From the cell containing the given text, extract its center point as (X, Y) coordinate. 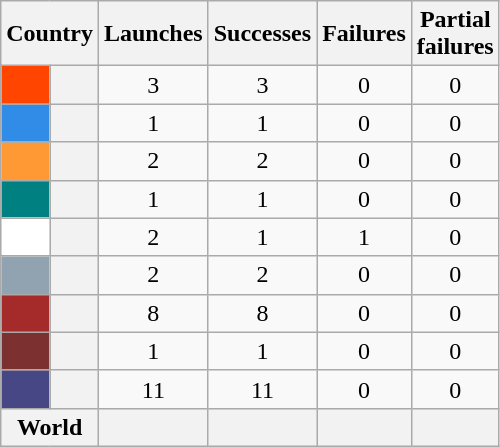
Failures (364, 34)
Successes (262, 34)
Launches (153, 34)
Partial failures (455, 34)
World (50, 427)
Country (50, 34)
